For the text-containing cell, return its midpoint in (x, y) coordinate format. 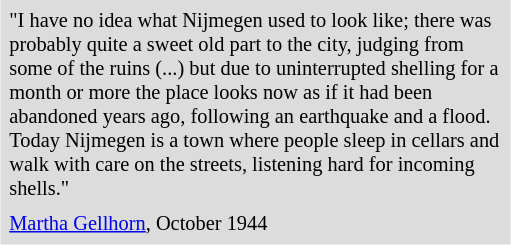
Martha Gellhorn, October 1944 (256, 224)
